Pinpoint the cell where the given text exists, returning its (x, y) midpoint coordinate. 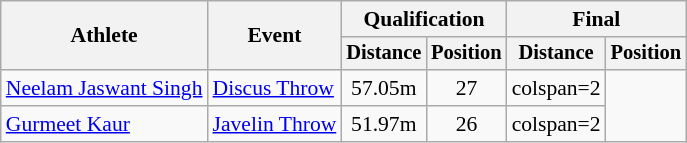
27 (466, 88)
51.97m (384, 124)
Neelam Jaswant Singh (104, 88)
Discus Throw (275, 88)
Gurmeet Kaur (104, 124)
57.05m (384, 88)
Athlete (104, 36)
Javelin Throw (275, 124)
Qualification (424, 19)
Final (596, 19)
Event (275, 36)
26 (466, 124)
